Provide the [X, Y] coordinate of the cell's center where the given text is located.  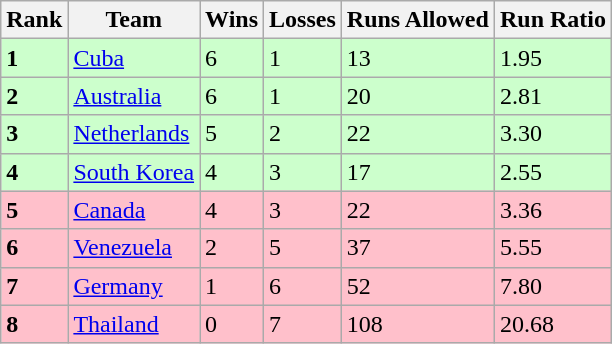
20 [418, 96]
Team [134, 20]
5.55 [552, 248]
2.55 [552, 172]
Canada [134, 210]
17 [418, 172]
Runs Allowed [418, 20]
Rank [34, 20]
Wins [232, 20]
Thailand [134, 324]
108 [418, 324]
Venezuela [134, 248]
13 [418, 58]
37 [418, 248]
7.80 [552, 286]
3.36 [552, 210]
Australia [134, 96]
Netherlands [134, 134]
20.68 [552, 324]
3.30 [552, 134]
Losses [303, 20]
1.95 [552, 58]
0 [232, 324]
8 [34, 324]
Germany [134, 286]
Cuba [134, 58]
2.81 [552, 96]
Run Ratio [552, 20]
52 [418, 286]
South Korea [134, 172]
